Identify which cell holds the provided text, then report its [X, Y] central coordinate. 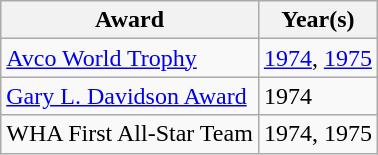
WHA First All-Star Team [130, 134]
Award [130, 20]
Year(s) [318, 20]
Avco World Trophy [130, 58]
Gary L. Davidson Award [130, 96]
1974 [318, 96]
